Extract the (x, y) coordinate from the center of the cell holding the provided text.  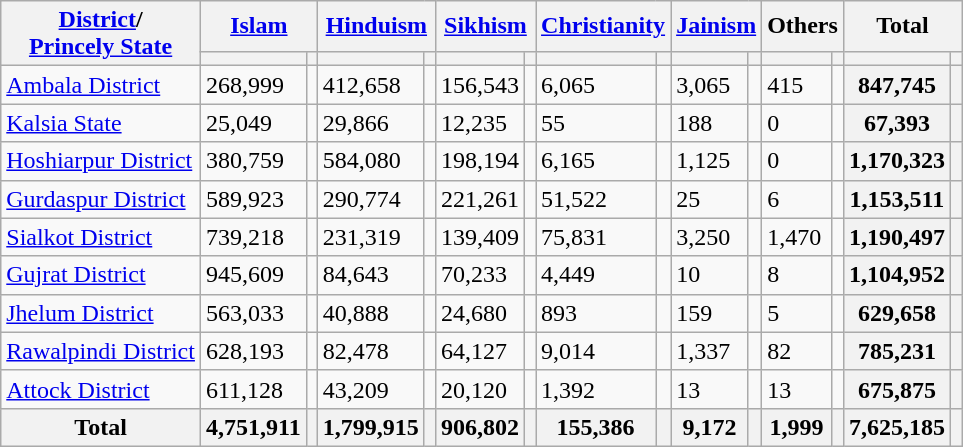
155,386 (596, 427)
1,337 (710, 351)
20,120 (480, 389)
5 (797, 313)
Gujrat District (101, 275)
1,999 (797, 427)
1,153,511 (896, 199)
8 (797, 275)
82,478 (370, 351)
6,165 (596, 161)
10 (710, 275)
Gurdaspur District (101, 199)
589,923 (253, 199)
82 (797, 351)
43,209 (370, 389)
268,999 (253, 85)
District/Princely State (101, 34)
Rawalpindi District (101, 351)
7,625,185 (896, 427)
156,543 (480, 85)
Others (803, 26)
139,409 (480, 237)
4,751,911 (253, 427)
563,033 (253, 313)
159 (710, 313)
Hinduism (376, 26)
12,235 (480, 123)
1,104,952 (896, 275)
1,170,323 (896, 161)
70,233 (480, 275)
1,470 (797, 237)
6 (797, 199)
4,449 (596, 275)
Ambala District (101, 85)
51,522 (596, 199)
Jainism (716, 26)
415 (797, 85)
739,218 (253, 237)
84,643 (370, 275)
893 (596, 313)
380,759 (253, 161)
Christianity (604, 26)
584,080 (370, 161)
1,392 (596, 389)
1,190,497 (896, 237)
198,194 (480, 161)
25 (710, 199)
9,014 (596, 351)
Sikhism (485, 26)
75,831 (596, 237)
Hoshiarpur District (101, 161)
412,658 (370, 85)
847,745 (896, 85)
67,393 (896, 123)
Kalsia State (101, 123)
55 (596, 123)
1,125 (710, 161)
64,127 (480, 351)
221,261 (480, 199)
29,866 (370, 123)
Jhelum District (101, 313)
25,049 (253, 123)
24,680 (480, 313)
785,231 (896, 351)
6,065 (596, 85)
231,319 (370, 237)
9,172 (710, 427)
188 (710, 123)
906,802 (480, 427)
Sialkot District (101, 237)
945,609 (253, 275)
1,799,915 (370, 427)
Attock District (101, 389)
3,250 (710, 237)
290,774 (370, 199)
611,128 (253, 389)
675,875 (896, 389)
629,658 (896, 313)
Islam (258, 26)
40,888 (370, 313)
628,193 (253, 351)
3,065 (710, 85)
